Extract the (x, y) coordinate from the center of the cell holding the provided text.  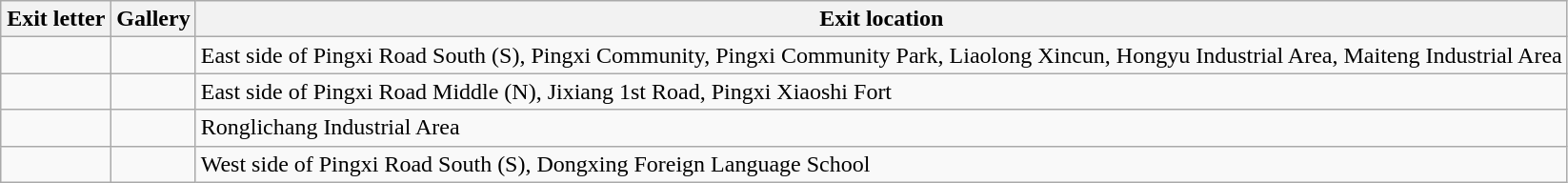
Exit location (881, 19)
East side of Pingxi Road South (S), Pingxi Community, Pingxi Community Park, Liaolong Xincun, Hongyu Industrial Area, Maiteng Industrial Area (881, 55)
Ronglichang Industrial Area (881, 128)
Exit letter (56, 19)
East side of Pingxi Road Middle (N), Jixiang 1st Road, Pingxi Xiaoshi Fort (881, 91)
West side of Pingxi Road South (S), Dongxing Foreign Language School (881, 164)
Gallery (153, 19)
